For the text-containing cell, return its midpoint in (X, Y) coordinate format. 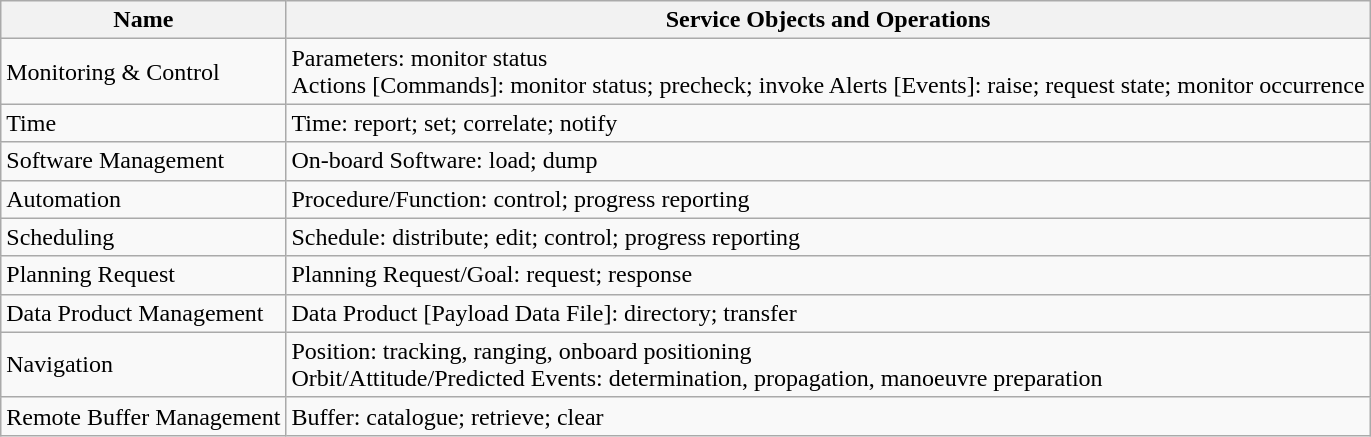
Data Product Management (144, 313)
Navigation (144, 364)
Time: report; set; correlate; notify (828, 123)
Remote Buffer Management (144, 416)
Software Management (144, 161)
Automation (144, 199)
Position: tracking, ranging, onboard positioningOrbit/Attitude/Predicted Events: determination, propagation, manoeuvre preparation (828, 364)
On-board Software: load; dump (828, 161)
Scheduling (144, 237)
Service Objects and Operations (828, 20)
Schedule: distribute; edit; control; progress reporting (828, 237)
Data Product [Payload Data File]: directory; transfer (828, 313)
Planning Request/Goal: request; response (828, 275)
Planning Request (144, 275)
Time (144, 123)
Procedure/Function: control; progress reporting (828, 199)
Buffer: catalogue; retrieve; clear (828, 416)
Parameters: monitor statusActions [Commands]: monitor status; precheck; invoke Alerts [Events]: raise; request state; monitor occurrence (828, 72)
Name (144, 20)
Monitoring & Control (144, 72)
